From the cell containing the given text, extract its center point as [x, y] coordinate. 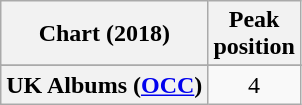
4 [254, 85]
Peakposition [254, 34]
Chart (2018) [104, 34]
UK Albums (OCC) [104, 85]
